For the text-containing cell, return its midpoint in (X, Y) coordinate format. 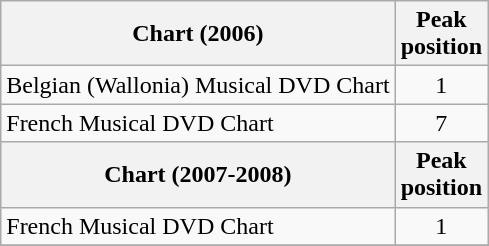
Chart (2006) (198, 34)
7 (441, 123)
Chart (2007-2008) (198, 174)
Belgian (Wallonia) Musical DVD Chart (198, 85)
